Locate the cell with the specified text and output its [X, Y] center coordinate. 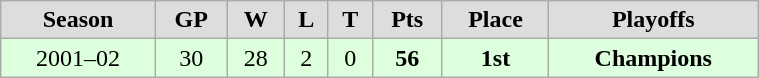
L [306, 20]
GP [191, 20]
W [256, 20]
1st [496, 58]
30 [191, 58]
2001–02 [78, 58]
0 [350, 58]
T [350, 20]
28 [256, 58]
Playoffs [654, 20]
Champions [654, 58]
2 [306, 58]
56 [407, 58]
Pts [407, 20]
Season [78, 20]
Place [496, 20]
